Pinpoint the cell where the given text exists, returning its [x, y] midpoint coordinate. 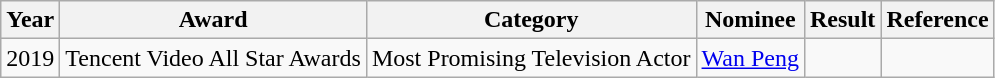
Result [842, 20]
Wan Peng [750, 58]
Most Promising Television Actor [531, 58]
Award [214, 20]
Tencent Video All Star Awards [214, 58]
2019 [30, 58]
Category [531, 20]
Reference [938, 20]
Year [30, 20]
Nominee [750, 20]
